Locate the cell with the specified text and output its (X, Y) center coordinate. 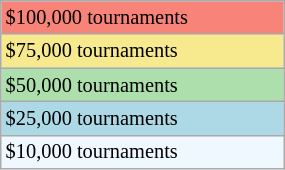
$50,000 tournaments (142, 85)
$10,000 tournaments (142, 152)
$100,000 tournaments (142, 17)
$75,000 tournaments (142, 51)
$25,000 tournaments (142, 118)
